Extract the (x, y) coordinate from the center of the cell holding the provided text.  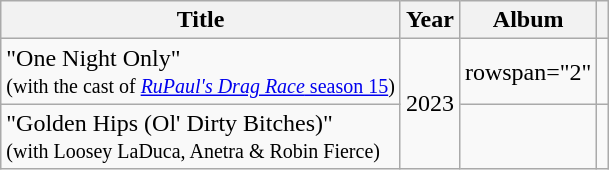
rowspan="2" (528, 72)
Year (430, 20)
Album (528, 20)
2023 (430, 104)
"One Night Only"(with the cast of RuPaul's Drag Race season 15) (201, 72)
"Golden Hips (Ol' Dirty Bitches)"(with Loosey LaDuca, Anetra & Robin Fierce) (201, 136)
Title (201, 20)
